Provide the [X, Y] coordinate of the cell's center where the given text is located.  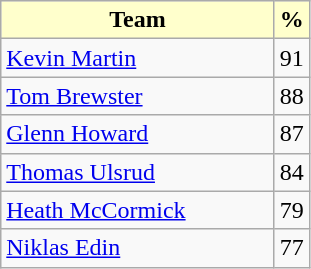
Thomas Ulsrud [138, 172]
91 [292, 58]
77 [292, 248]
88 [292, 96]
79 [292, 210]
Glenn Howard [138, 134]
Kevin Martin [138, 58]
Niklas Edin [138, 248]
Heath McCormick [138, 210]
% [292, 20]
84 [292, 172]
Tom Brewster [138, 96]
87 [292, 134]
Team [138, 20]
